Output the (X, Y) coordinate of the center of the cell containing the given text.  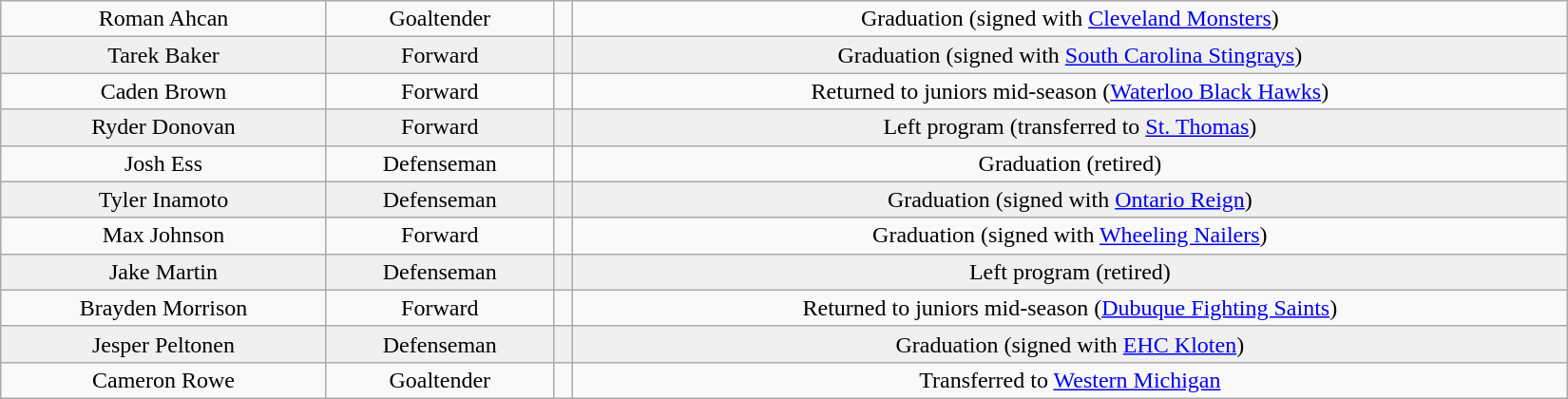
Caden Brown (163, 91)
Brayden Morrison (163, 308)
Graduation (retired) (1070, 163)
Returned to juniors mid-season (Waterloo Black Hawks) (1070, 91)
Ryder Donovan (163, 127)
Cameron Rowe (163, 380)
Graduation (signed with Ontario Reign) (1070, 199)
Graduation (signed with Wheeling Nailers) (1070, 236)
Transferred to Western Michigan (1070, 380)
Left program (retired) (1070, 272)
Roman Ahcan (163, 19)
Max Johnson (163, 236)
Jesper Peltonen (163, 344)
Returned to juniors mid-season (Dubuque Fighting Saints) (1070, 308)
Left program (transferred to St. Thomas) (1070, 127)
Jake Martin (163, 272)
Josh Ess (163, 163)
Tarek Baker (163, 55)
Tyler Inamoto (163, 199)
Graduation (signed with South Carolina Stingrays) (1070, 55)
Graduation (signed with EHC Kloten) (1070, 344)
Graduation (signed with Cleveland Monsters) (1070, 19)
